Pinpoint the cell where the given text exists, returning its [X, Y] midpoint coordinate. 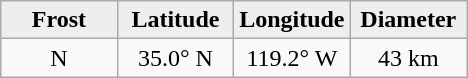
Diameter [408, 20]
N [59, 58]
35.0° N [175, 58]
43 km [408, 58]
Frost [59, 20]
119.2° W [292, 58]
Longitude [292, 20]
Latitude [175, 20]
